Capture the cell that displays the provided text and extract its (x, y) central coordinate. 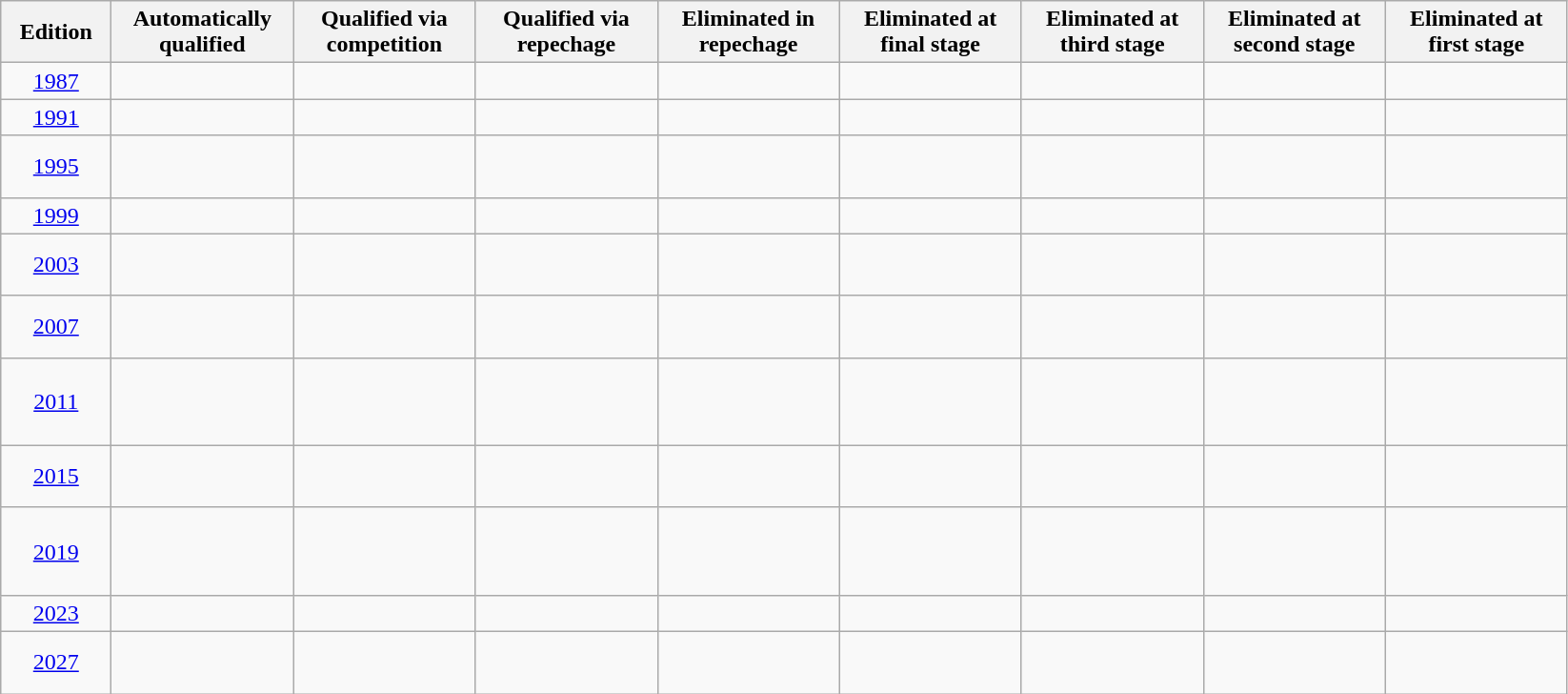
Eliminated at final stage (930, 32)
2007 (56, 326)
2015 (56, 477)
1995 (56, 166)
Qualified via competition (385, 32)
1991 (56, 117)
Eliminated in repechage (749, 32)
2011 (56, 401)
1987 (56, 81)
Eliminated at first stage (1477, 32)
Edition (56, 32)
2023 (56, 613)
2027 (56, 662)
1999 (56, 215)
Automatically qualified (202, 32)
Eliminated at third stage (1113, 32)
Eliminated at second stage (1294, 32)
2003 (56, 265)
2019 (56, 551)
Qualified via repechage (566, 32)
